Search for the cell housing the specified text and yield its [X, Y] center coordinate. 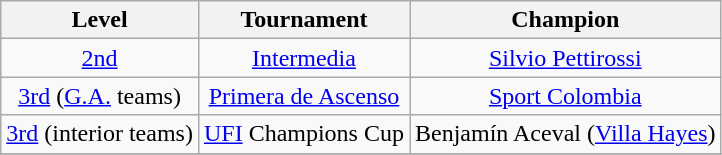
Level [100, 20]
2nd [100, 58]
Sport Colombia [566, 96]
3rd (G.A. teams) [100, 96]
Silvio Pettirossi [566, 58]
Champion [566, 20]
3rd (interior teams) [100, 134]
Benjamín Aceval (Villa Hayes) [566, 134]
UFI Champions Cup [304, 134]
Primera de Ascenso [304, 96]
Tournament [304, 20]
Intermedia [304, 58]
